Extract the (x, y) coordinate from the center of the cell holding the provided text.  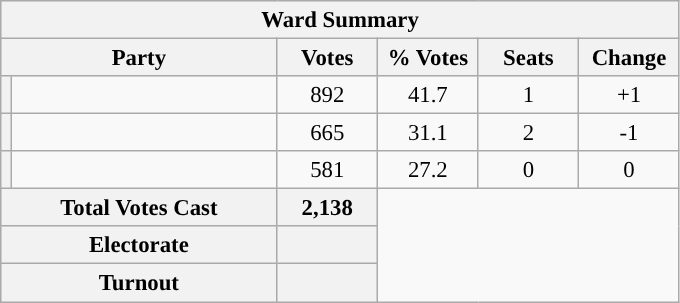
892 (328, 95)
+1 (630, 95)
Total Votes Cast (139, 208)
Electorate (139, 245)
Votes (328, 58)
665 (328, 133)
-1 (630, 133)
Turnout (139, 283)
Change (630, 58)
2,138 (328, 208)
Party (139, 58)
Seats (528, 58)
581 (328, 170)
1 (528, 95)
31.1 (428, 133)
27.2 (428, 170)
2 (528, 133)
% Votes (428, 58)
Ward Summary (340, 20)
41.7 (428, 95)
